Search for the cell housing the specified text and yield its [X, Y] center coordinate. 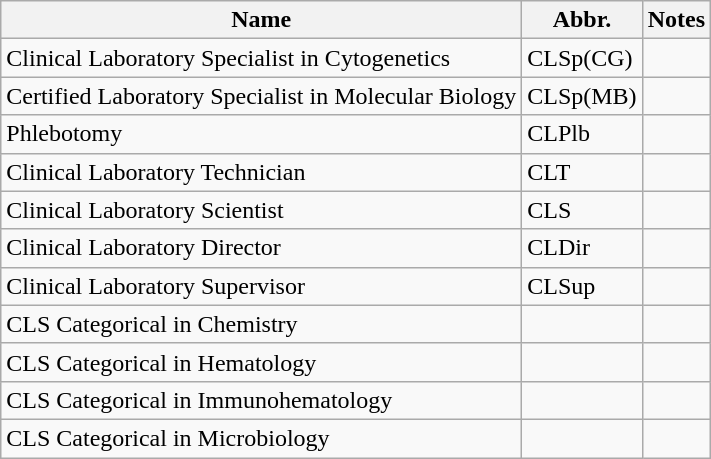
CLS Categorical in Microbiology [262, 438]
Certified Laboratory Specialist in Molecular Biology [262, 96]
Name [262, 20]
Clinical Laboratory Scientist [262, 210]
Notes [676, 20]
CLPlb [582, 134]
CLS [582, 210]
CLS Categorical in Immunohematology [262, 400]
Phlebotomy [262, 134]
Abbr. [582, 20]
CLS Categorical in Chemistry [262, 324]
Clinical Laboratory Supervisor [262, 286]
CLT [582, 172]
CLSp(CG) [582, 58]
Clinical Laboratory Director [262, 248]
CLSp(MB) [582, 96]
CLDir [582, 248]
Clinical Laboratory Technician [262, 172]
CLS Categorical in Hematology [262, 362]
CLSup [582, 286]
Clinical Laboratory Specialist in Cytogenetics [262, 58]
